Output the [X, Y] coordinate of the center of the cell containing the given text.  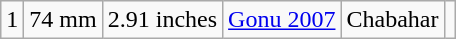
1 [12, 20]
Gonu 2007 [282, 20]
2.91 inches [162, 20]
Chabahar [392, 20]
74 mm [63, 20]
